Scan for the cell matching the given text and deliver its [X, Y] coordinate at center. 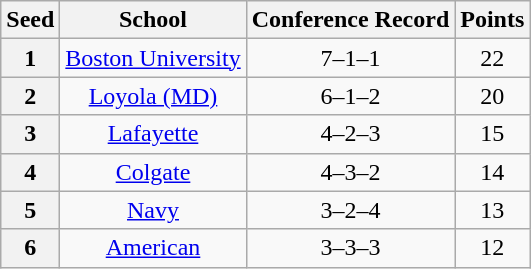
3 [30, 134]
American [153, 248]
Lafayette [153, 134]
22 [492, 58]
14 [492, 172]
Colgate [153, 172]
6–1–2 [350, 96]
2 [30, 96]
4–3–2 [350, 172]
7–1–1 [350, 58]
4 [30, 172]
5 [30, 210]
6 [30, 248]
Points [492, 20]
1 [30, 58]
12 [492, 248]
3–2–4 [350, 210]
20 [492, 96]
Loyola (MD) [153, 96]
15 [492, 134]
Seed [30, 20]
Boston University [153, 58]
13 [492, 210]
4–2–3 [350, 134]
Navy [153, 210]
3–3–3 [350, 248]
School [153, 20]
Conference Record [350, 20]
